Pinpoint the cell where the given text exists, returning its (x, y) midpoint coordinate. 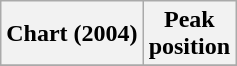
Chart (2004) (72, 34)
Peakposition (189, 34)
